Output the [X, Y] coordinate of the center of the cell containing the given text.  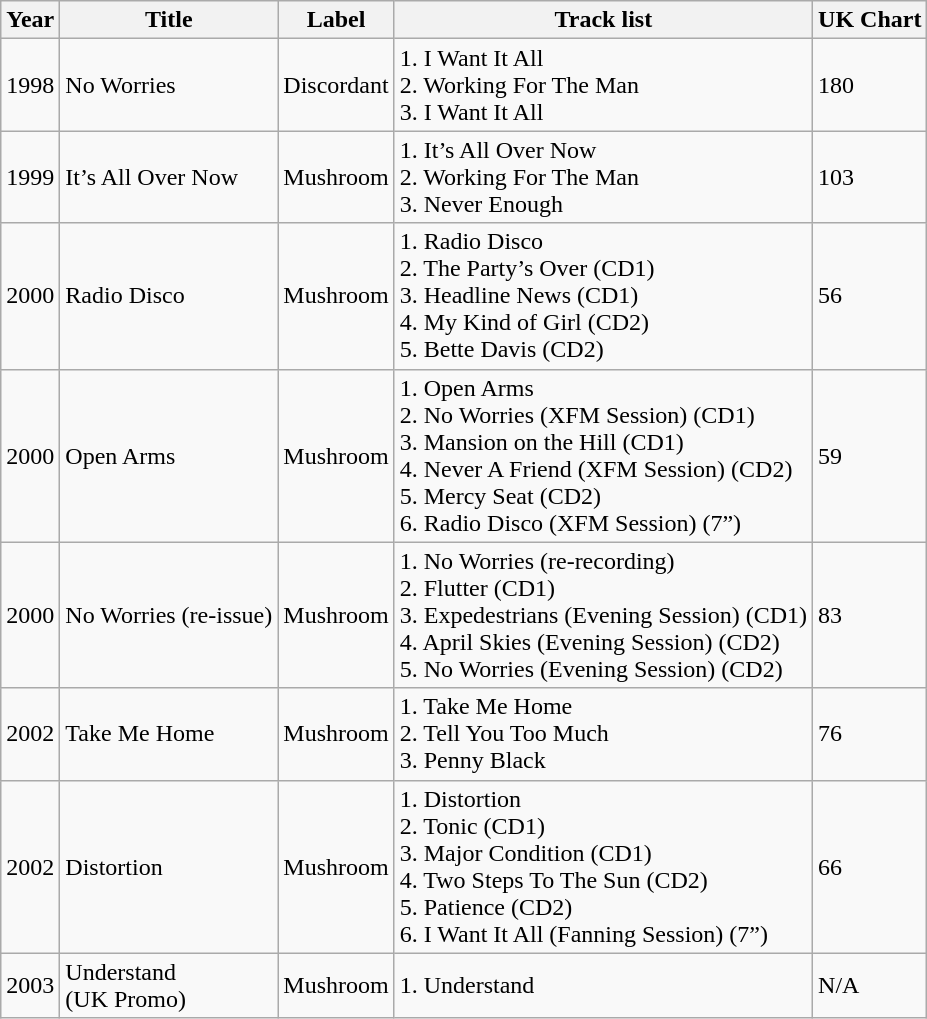
1. It’s All Over Now2. Working For The Man3. Never Enough [603, 177]
Radio Disco [169, 296]
1998 [30, 85]
76 [870, 734]
1. Distortion2. Tonic (CD1)3. Major Condition (CD1)4. Two Steps To The Sun (CD2)5. Patience (CD2)6. I Want It All (Fanning Session) (7”) [603, 866]
Title [169, 20]
Label [336, 20]
2003 [30, 986]
1. Understand [603, 986]
Understand(UK Promo) [169, 986]
UK Chart [870, 20]
Year [30, 20]
1. I Want It All2. Working For The Man 3. I Want It All [603, 85]
1. Take Me Home2. Tell You Too Much3. Penny Black [603, 734]
No Worries [169, 85]
66 [870, 866]
Take Me Home [169, 734]
83 [870, 615]
No Worries (re-issue) [169, 615]
103 [870, 177]
Distortion [169, 866]
Discordant [336, 85]
It’s All Over Now [169, 177]
N/A [870, 986]
1999 [30, 177]
56 [870, 296]
Open Arms [169, 456]
Track list [603, 20]
1. Radio Disco2. The Party’s Over (CD1)3. Headline News (CD1)4. My Kind of Girl (CD2)5. Bette Davis (CD2) [603, 296]
180 [870, 85]
59 [870, 456]
